Extract the (X, Y) coordinate from the center of the cell holding the provided text.  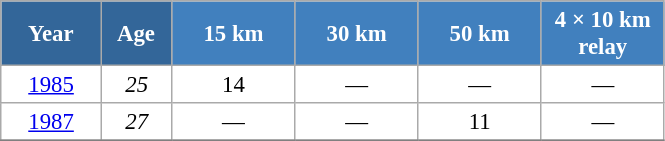
25 (136, 85)
1985 (52, 85)
27 (136, 122)
15 km (234, 34)
1987 (52, 122)
Year (52, 34)
11 (480, 122)
50 km (480, 34)
Age (136, 34)
30 km (356, 34)
14 (234, 85)
4 × 10 km relay (602, 34)
